Pinpoint the cell where the given text exists, returning its (x, y) midpoint coordinate. 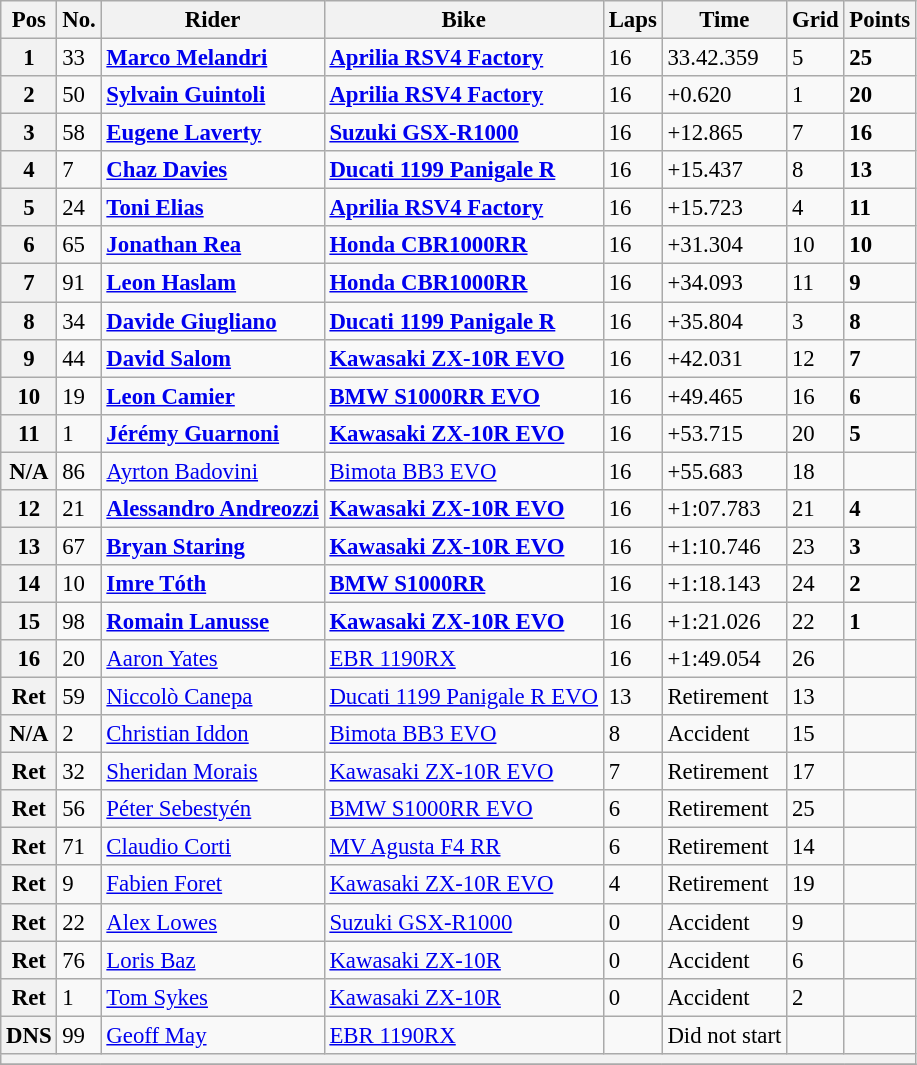
50 (79, 95)
Pos (29, 20)
Claudio Corti (212, 847)
71 (79, 847)
34 (79, 321)
Tom Sykes (212, 997)
Alessandro Andreozzi (212, 509)
Imre Tóth (212, 584)
Marco Melandri (212, 58)
Loris Baz (212, 960)
Ayrton Badovini (212, 471)
Laps (632, 20)
Romain Lanusse (212, 621)
Eugene Laverty (212, 133)
+1:10.746 (724, 546)
+1:21.026 (724, 621)
Bike (464, 20)
59 (79, 697)
Alex Lowes (212, 922)
Sheridan Morais (212, 772)
+15.437 (724, 170)
Did not start (724, 1035)
Davide Giugliano (212, 321)
67 (79, 546)
Fabien Foret (212, 885)
Grid (816, 20)
DNS (29, 1035)
Geoff May (212, 1035)
Leon Haslam (212, 283)
99 (79, 1035)
26 (816, 659)
58 (79, 133)
17 (816, 772)
+53.715 (724, 433)
+35.804 (724, 321)
Rider (212, 20)
Aaron Yates (212, 659)
33.42.359 (724, 58)
33 (79, 58)
44 (79, 358)
No. (79, 20)
76 (79, 960)
+34.093 (724, 283)
86 (79, 471)
23 (816, 546)
+15.723 (724, 208)
+12.865 (724, 133)
Sylvain Guintoli (212, 95)
Jonathan Rea (212, 245)
Niccolò Canepa (212, 697)
+1:49.054 (724, 659)
+49.465 (724, 396)
Points (880, 20)
+0.620 (724, 95)
Leon Camier (212, 396)
65 (79, 245)
Jérémy Guarnoni (212, 433)
Chaz Davies (212, 170)
David Salom (212, 358)
56 (79, 809)
+1:07.783 (724, 509)
91 (79, 283)
Péter Sebestyén (212, 809)
MV Agusta F4 RR (464, 847)
98 (79, 621)
Christian Iddon (212, 734)
BMW S1000RR (464, 584)
Toni Elias (212, 208)
+31.304 (724, 245)
Time (724, 20)
+1:18.143 (724, 584)
Bryan Staring (212, 546)
32 (79, 772)
+42.031 (724, 358)
Ducati 1199 Panigale R EVO (464, 697)
+55.683 (724, 471)
18 (816, 471)
